Search for the cell housing the specified text and yield its [x, y] center coordinate. 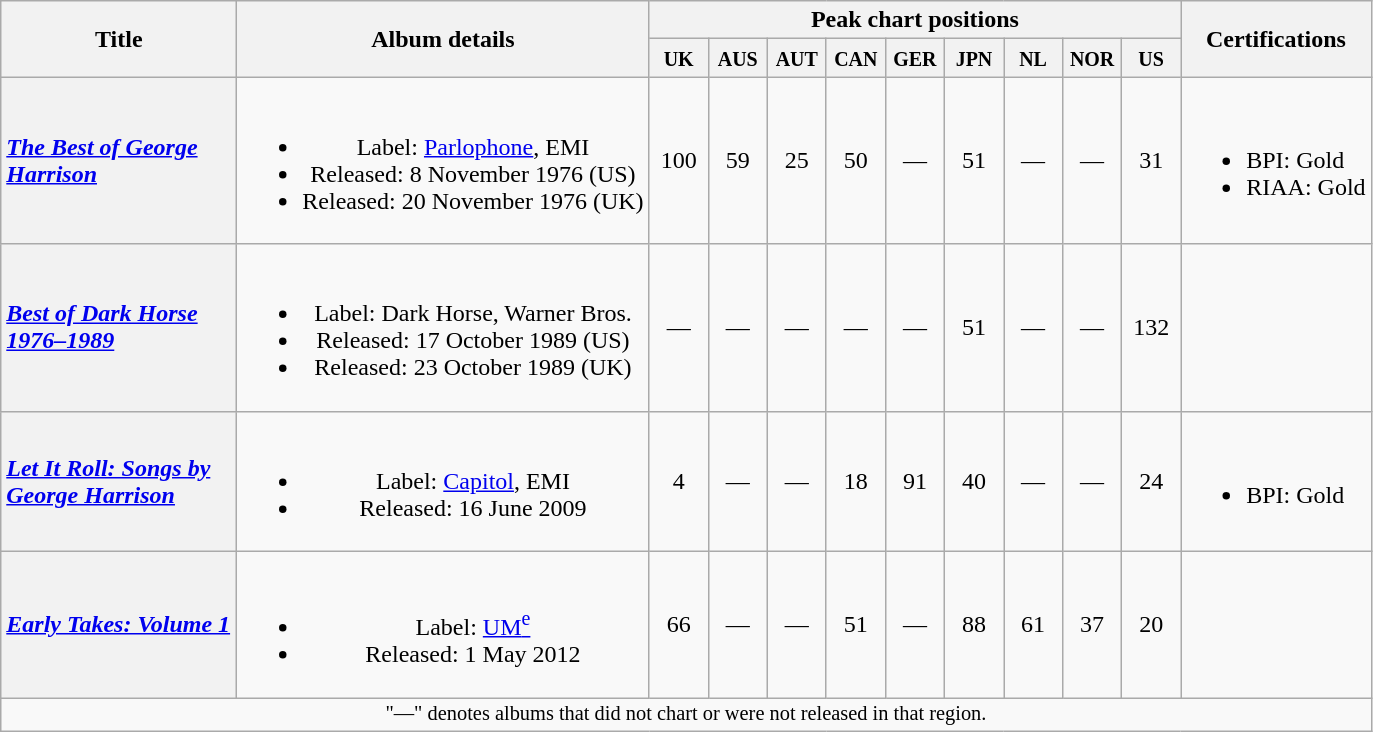
BPI: GoldRIAA: Gold [1276, 160]
Certifications [1276, 39]
18 [856, 481]
JPN [974, 58]
US [1152, 58]
AUS [738, 58]
Early Takes: Volume 1 [119, 624]
UK [678, 58]
Peak chart positions [915, 20]
The Best of George Harrison [119, 160]
37 [1092, 624]
NL [1034, 58]
AUT [796, 58]
Label: Parlophone, EMIReleased: 8 November 1976 (US)Released: 20 November 1976 (UK) [443, 160]
4 [678, 481]
66 [678, 624]
Title [119, 39]
132 [1152, 328]
Label: Dark Horse, Warner Bros.Released: 17 October 1989 (US)Released: 23 October 1989 (UK) [443, 328]
50 [856, 160]
"—" denotes albums that did not chart or were not released in that region. [686, 715]
20 [1152, 624]
BPI: Gold [1276, 481]
61 [1034, 624]
Best of Dark Horse 1976–1989 [119, 328]
GER [914, 58]
Album details [443, 39]
24 [1152, 481]
59 [738, 160]
Let It Roll: Songs by George Harrison [119, 481]
NOR [1092, 58]
100 [678, 160]
91 [914, 481]
25 [796, 160]
CAN [856, 58]
40 [974, 481]
Label: UMeReleased: 1 May 2012 [443, 624]
88 [974, 624]
31 [1152, 160]
Label: Capitol, EMIReleased: 16 June 2009 [443, 481]
